Return (x, y) of the center of cell containing provided text 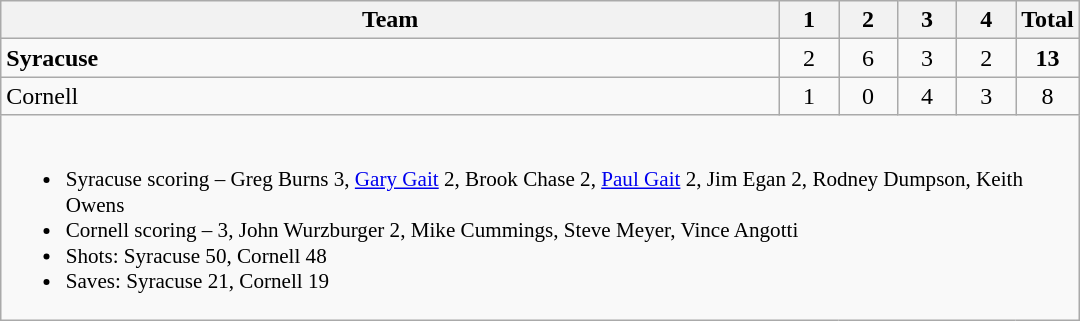
8 (1048, 96)
0 (868, 96)
6 (868, 58)
Syracuse (390, 58)
Team (390, 20)
Cornell (390, 96)
13 (1048, 58)
Total (1048, 20)
